Determine the (X, Y) coordinate at the center of the cell enclosing the given text.  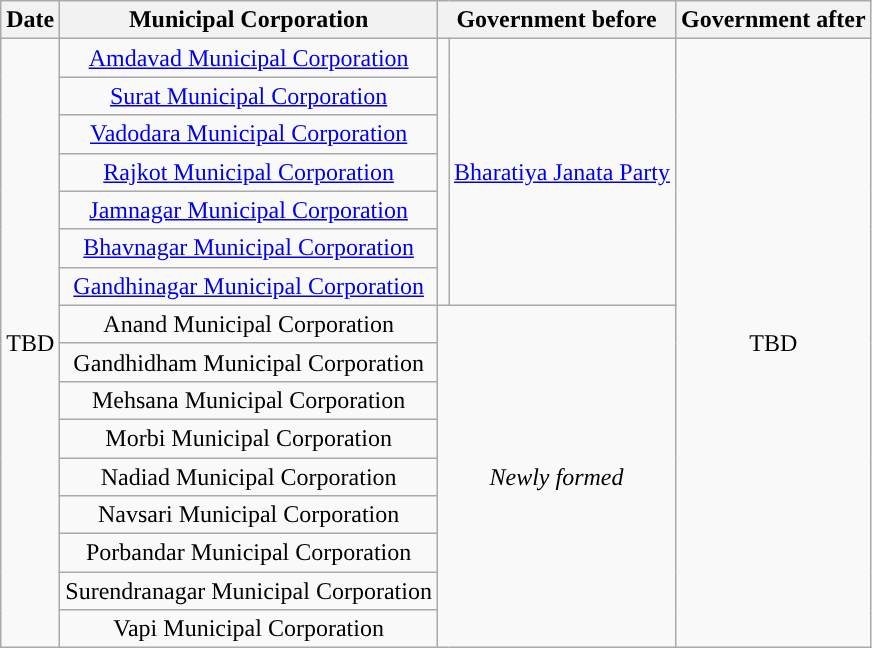
Mehsana Municipal Corporation (249, 400)
Newly formed (556, 476)
Gandhinagar Municipal Corporation (249, 286)
Gandhidham Municipal Corporation (249, 362)
Navsari Municipal Corporation (249, 515)
Bharatiya Janata Party (562, 172)
Vadodara Municipal Corporation (249, 134)
Vapi Municipal Corporation (249, 629)
Rajkot Municipal Corporation (249, 172)
Date (30, 20)
Morbi Municipal Corporation (249, 438)
Bhavnagar Municipal Corporation (249, 248)
Surat Municipal Corporation (249, 96)
Government after (773, 20)
Nadiad Municipal Corporation (249, 477)
Amdavad Municipal Corporation (249, 58)
Porbandar Municipal Corporation (249, 553)
Surendranagar Municipal Corporation (249, 591)
Government before (556, 20)
Municipal Corporation (249, 20)
Jamnagar Municipal Corporation (249, 210)
Anand Municipal Corporation (249, 324)
